Identify which cell holds the provided text, then report its [x, y] central coordinate. 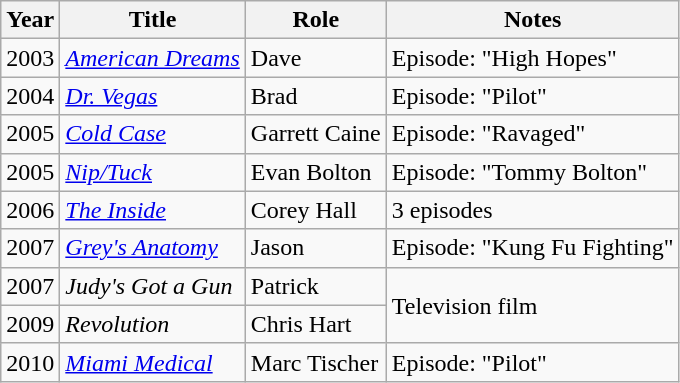
Episode: "Kung Fu Fighting" [532, 248]
Television film [532, 305]
Revolution [152, 324]
3 episodes [532, 210]
Notes [532, 20]
2006 [30, 210]
Miami Medical [152, 362]
Corey Hall [316, 210]
Dr. Vegas [152, 96]
Grey's Anatomy [152, 248]
Episode: "High Hopes" [532, 58]
Role [316, 20]
Nip/Tuck [152, 172]
Chris Hart [316, 324]
2003 [30, 58]
2004 [30, 96]
Brad [316, 96]
Episode: "Ravaged" [532, 134]
Jason [316, 248]
Episode: "Tommy Bolton" [532, 172]
American Dreams [152, 58]
2010 [30, 362]
Garrett Caine [316, 134]
Marc Tischer [316, 362]
Judy's Got a Gun [152, 286]
Patrick [316, 286]
Year [30, 20]
Dave [316, 58]
Title [152, 20]
The Inside [152, 210]
Cold Case [152, 134]
Evan Bolton [316, 172]
2009 [30, 324]
